Detect which cell encompasses the target text, then output its (X, Y) center coordinate. 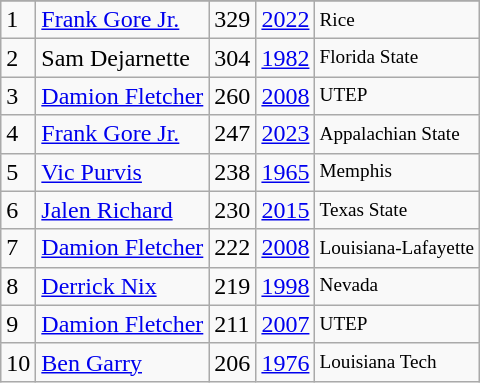
10 (18, 362)
Nevada (397, 286)
1976 (286, 362)
5 (18, 172)
Texas State (397, 210)
2015 (286, 210)
7 (18, 248)
Memphis (397, 172)
Jalen Richard (122, 210)
Appalachian State (397, 134)
304 (232, 58)
260 (232, 96)
238 (232, 172)
206 (232, 362)
1 (18, 20)
3 (18, 96)
Louisiana Tech (397, 362)
Florida State (397, 58)
1982 (286, 58)
Ben Garry (122, 362)
Rice (397, 20)
8 (18, 286)
222 (232, 248)
219 (232, 286)
Sam Dejarnette (122, 58)
6 (18, 210)
2007 (286, 324)
2 (18, 58)
1998 (286, 286)
329 (232, 20)
Vic Purvis (122, 172)
9 (18, 324)
211 (232, 324)
2023 (286, 134)
247 (232, 134)
Louisiana-Lafayette (397, 248)
230 (232, 210)
Derrick Nix (122, 286)
1965 (286, 172)
4 (18, 134)
2022 (286, 20)
